Locate the cell with the specified text and output its [X, Y] center coordinate. 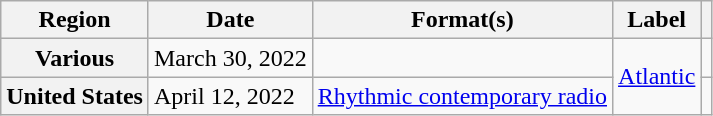
Format(s) [462, 20]
Various [75, 58]
Region [75, 20]
March 30, 2022 [230, 58]
Rhythmic contemporary radio [462, 96]
United States [75, 96]
Label [657, 20]
Date [230, 20]
Atlantic [657, 77]
April 12, 2022 [230, 96]
